Output the [x, y] coordinate of the center of the cell containing the given text.  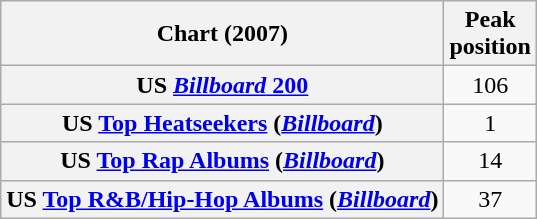
US Billboard 200 [222, 85]
US Top R&B/Hip-Hop Albums (Billboard) [222, 199]
37 [490, 199]
106 [490, 85]
US Top Rap Albums (Billboard) [222, 161]
Chart (2007) [222, 34]
1 [490, 123]
Peakposition [490, 34]
14 [490, 161]
US Top Heatseekers (Billboard) [222, 123]
